Identify which cell holds the provided text, then report its (X, Y) central coordinate. 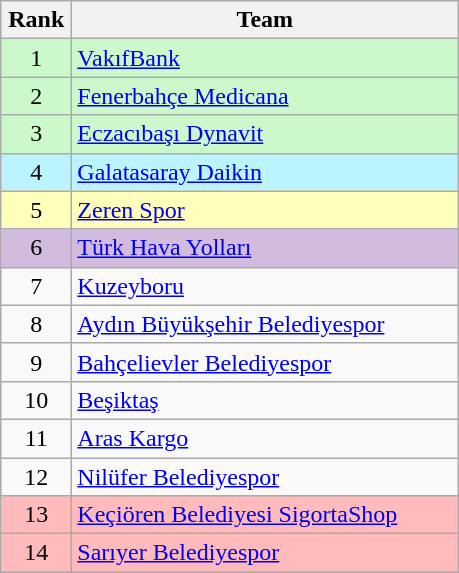
Sarıyer Belediyespor (265, 553)
Team (265, 20)
Beşiktaş (265, 400)
9 (36, 362)
Eczacıbaşı Dynavit (265, 134)
7 (36, 286)
6 (36, 248)
3 (36, 134)
Aydın Büyükşehir Belediyespor (265, 324)
Türk Hava Yolları (265, 248)
Keçiören Belediyesi SigortaShop (265, 515)
2 (36, 96)
14 (36, 553)
5 (36, 210)
Kuzeyboru (265, 286)
Zeren Spor (265, 210)
Rank (36, 20)
4 (36, 172)
8 (36, 324)
1 (36, 58)
Nilüfer Belediyespor (265, 477)
Galatasaray Daikin (265, 172)
Aras Kargo (265, 438)
10 (36, 400)
VakıfBank (265, 58)
Fenerbahçe Medicana (265, 96)
13 (36, 515)
11 (36, 438)
12 (36, 477)
Bahçelievler Belediyespor (265, 362)
